For the text-containing cell, return its midpoint in (x, y) coordinate format. 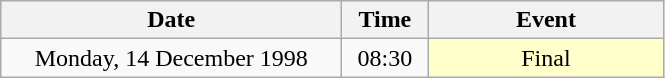
Final (546, 58)
Date (172, 20)
Event (546, 20)
08:30 (385, 58)
Monday, 14 December 1998 (172, 58)
Time (385, 20)
